Output the [x, y] coordinate of the center of the cell containing the given text.  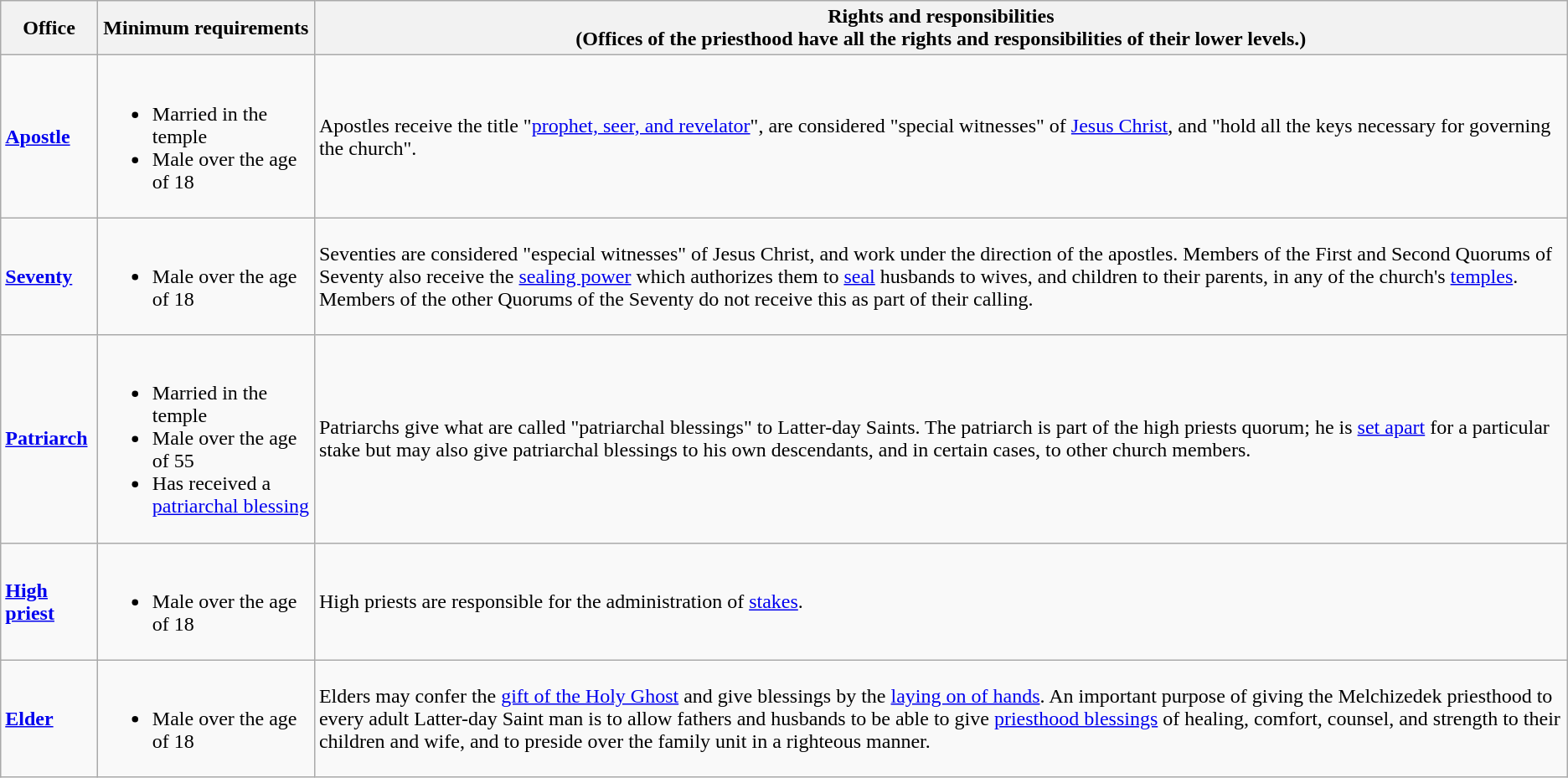
Rights and responsibilities(Offices of the priesthood have all the rights and responsibilities of their lower levels.) [941, 28]
Office [49, 28]
Elder [49, 719]
Patriarch [49, 439]
Married in the templeMale over the age of 18 [206, 137]
High priests are responsible for the administration of stakes. [941, 601]
Minimum requirements [206, 28]
Married in the templeMale over the age of 55Has received a patriarchal blessing [206, 439]
Seventy [49, 276]
High priest [49, 601]
Apostle [49, 137]
